For the text-containing cell, return its midpoint in (x, y) coordinate format. 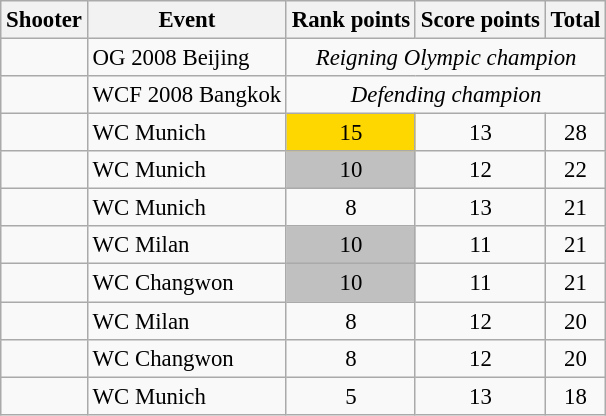
Defending champion (446, 95)
Score points (480, 20)
Event (186, 20)
28 (575, 133)
Shooter (44, 20)
Total (575, 20)
Rank points (350, 20)
OG 2008 Beijing (186, 58)
18 (575, 396)
WCF 2008 Bangkok (186, 95)
5 (350, 396)
Reigning Olympic champion (446, 58)
22 (575, 170)
15 (350, 133)
